Detect which cell encompasses the target text, then output its (X, Y) center coordinate. 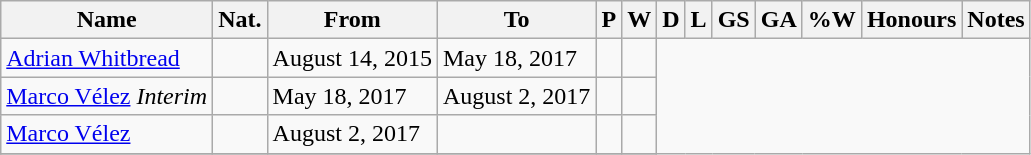
%W (832, 20)
Nat. (240, 20)
D (671, 20)
W (640, 20)
L (698, 20)
To (516, 20)
GA (778, 20)
Notes (996, 20)
Adrian Whitbread (107, 58)
Marco Vélez (107, 134)
Honours (911, 20)
P (609, 20)
From (352, 20)
GS (734, 20)
Marco Vélez Interim (107, 96)
Name (107, 20)
August 14, 2015 (352, 58)
